Return [X, Y] of the center of cell containing provided text 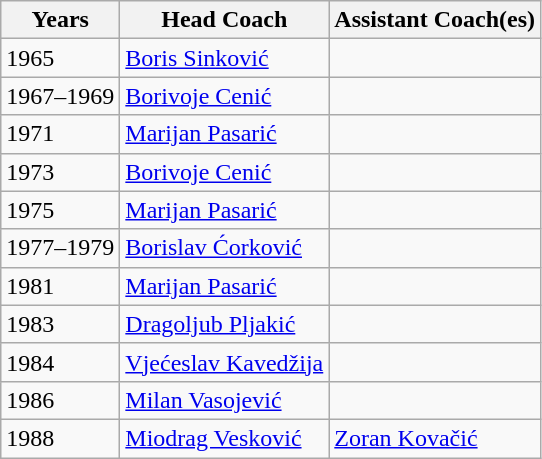
1984 [60, 362]
Head Coach [224, 20]
1967–1969 [60, 96]
Vjećeslav Kavedžija [224, 362]
1965 [60, 58]
Miodrag Vesković [224, 438]
1988 [60, 438]
Zoran Kovačić [435, 438]
1986 [60, 400]
Assistant Coach(es) [435, 20]
1977–1979 [60, 248]
1983 [60, 324]
Borislav Ćorković [224, 248]
Dragoljub Pljakić [224, 324]
1975 [60, 210]
Milan Vasojević [224, 400]
1981 [60, 286]
Years [60, 20]
1973 [60, 172]
1971 [60, 134]
Boris Sinković [224, 58]
